Determine the (X, Y) coordinate at the center of the cell enclosing the given text.  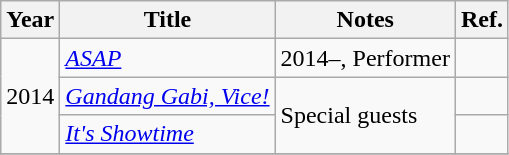
Notes (365, 20)
Ref. (482, 20)
Gandang Gabi, Vice! (168, 96)
It's Showtime (168, 134)
Title (168, 20)
2014 (30, 96)
2014–, Performer (365, 58)
Special guests (365, 115)
ASAP (168, 58)
Year (30, 20)
